Find where the given text appears and provide that cell's center as [X, Y] coordinate. 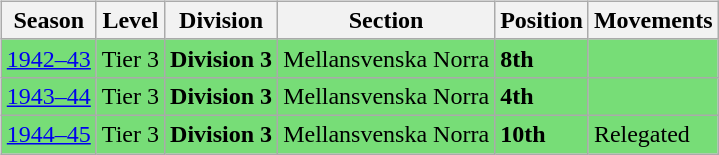
8th [542, 58]
Division [222, 20]
1944–45 [48, 134]
1942–43 [48, 58]
Season [48, 20]
Position [542, 20]
1943–44 [48, 96]
Movements [653, 20]
4th [542, 96]
10th [542, 134]
Level [130, 20]
Relegated [653, 134]
Section [386, 20]
